Provide the [x, y] coordinate of the cell's center where the given text is located.  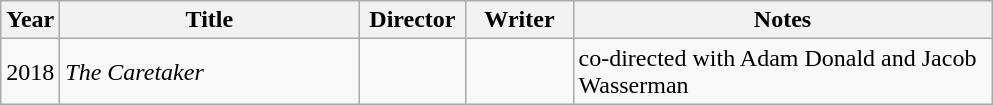
Director [412, 20]
Year [30, 20]
Notes [782, 20]
The Caretaker [210, 72]
2018 [30, 72]
Title [210, 20]
Writer [520, 20]
co-directed with Adam Donald and Jacob Wasserman [782, 72]
